Capture the cell that displays the provided text and extract its [x, y] central coordinate. 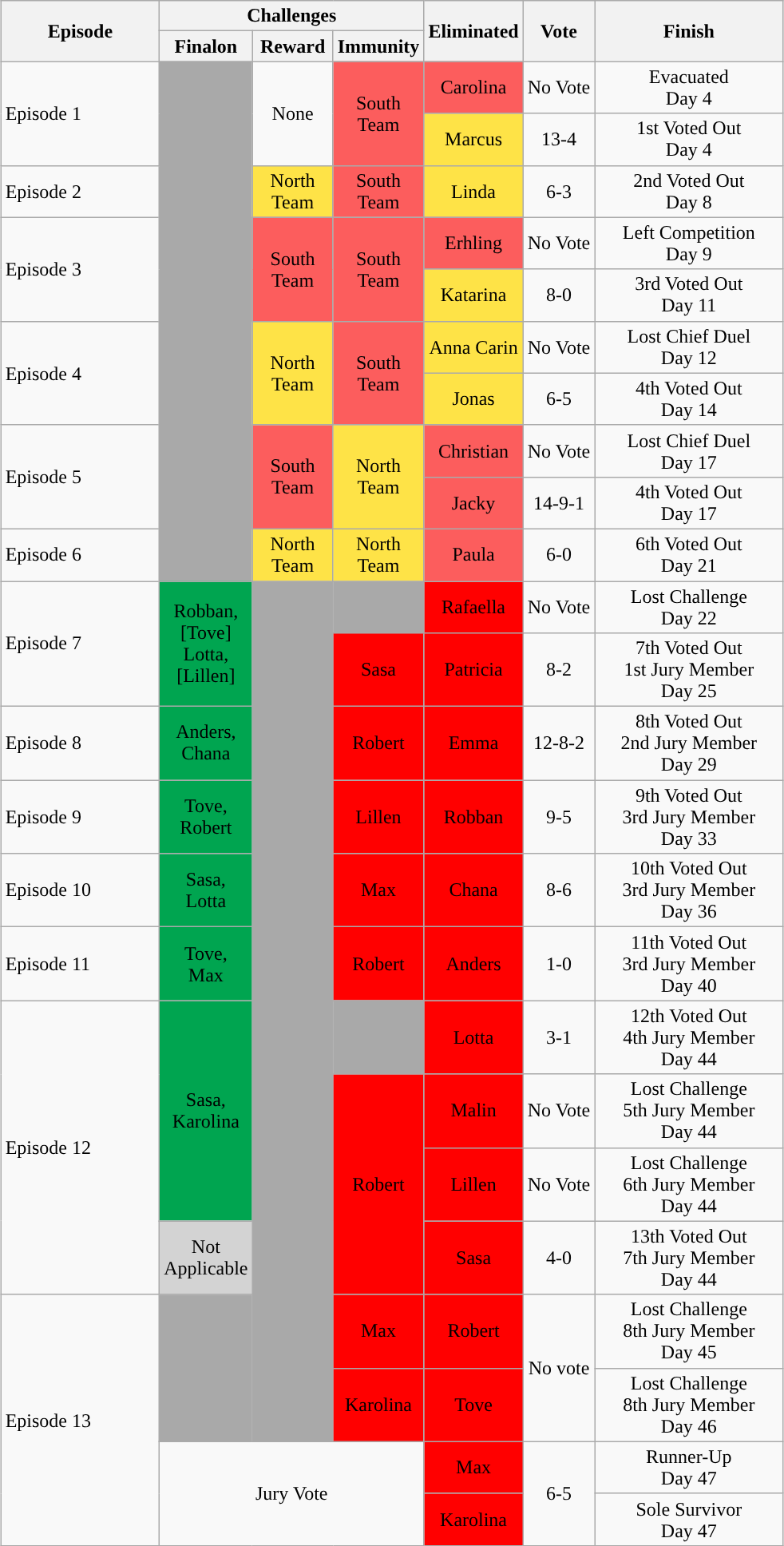
Paula [473, 554]
Episode 9 [80, 817]
Episode [80, 31]
1st Voted OutDay 4 [689, 139]
Finish [689, 31]
Episode 13 [80, 1420]
7th Voted Out1st Jury MemberDay 25 [689, 670]
Rafaella [473, 607]
Challenges [292, 16]
10th Voted Out3rd Jury MemberDay 36 [689, 890]
6th Voted OutDay 21 [689, 554]
Lost Challenge5th Jury MemberDay 44 [689, 1111]
Episode 11 [80, 964]
Tove,Max [206, 964]
Eliminated [473, 31]
Chana [473, 890]
Sasa,Karolina [206, 1111]
Left CompetitionDay 9 [689, 243]
4th Voted OutDay 17 [689, 503]
Runner-UpDay 47 [689, 1468]
6-0 [559, 554]
13th Voted Out7th Jury MemberDay 44 [689, 1258]
9-5 [559, 817]
12-8-2 [559, 743]
Not Applicable [206, 1258]
Episode 3 [80, 269]
8th Voted Out2nd Jury MemberDay 29 [689, 743]
EvacuatedDay 4 [689, 88]
Robban, [Tove]Lotta, [Lillen] [206, 644]
Episode 10 [80, 890]
Episode 4 [80, 373]
8-2 [559, 670]
Episode 1 [80, 113]
Malin [473, 1111]
Lost Challenge6th Jury MemberDay 44 [689, 1184]
Episode 2 [80, 192]
Marcus [473, 139]
Lost Chief DuelDay 17 [689, 450]
8-6 [559, 890]
Episode 7 [80, 644]
Episode 12 [80, 1148]
No vote [559, 1368]
Anders [473, 964]
3-1 [559, 1037]
Episode 5 [80, 477]
Katarina [473, 295]
1-0 [559, 964]
Tove [473, 1405]
Anders,Chana [206, 743]
Jacky [473, 503]
4th Voted OutDay 14 [689, 399]
11th Voted Out3rd Jury MemberDay 40 [689, 964]
Erhling [473, 243]
Lost ChallengeDay 22 [689, 607]
14-9-1 [559, 503]
Tove,Robert [206, 817]
Lotta [473, 1037]
Episode 6 [80, 554]
3rd Voted OutDay 11 [689, 295]
Lost Chief DuelDay 12 [689, 347]
Linda [473, 192]
Sasa,Lotta [206, 890]
Reward [292, 46]
Carolina [473, 88]
Finalon [206, 46]
Vote [559, 31]
13-4 [559, 139]
Emma [473, 743]
4-0 [559, 1258]
6-3 [559, 192]
Christian [473, 450]
Immunity [378, 46]
Patricia [473, 670]
12th Voted Out4th Jury MemberDay 44 [689, 1037]
Lost Challenge8th Jury MemberDay 45 [689, 1331]
Lost Challenge8th Jury MemberDay 46 [689, 1405]
2nd Voted OutDay 8 [689, 192]
Anna Carin [473, 347]
Sole SurvivorDay 47 [689, 1519]
Jury Vote [292, 1493]
Jonas [473, 399]
8-0 [559, 295]
9th Voted Out3rd Jury MemberDay 33 [689, 817]
Episode 8 [80, 743]
None [292, 113]
Robban [473, 817]
